Search for the cell housing the specified text and yield its (X, Y) center coordinate. 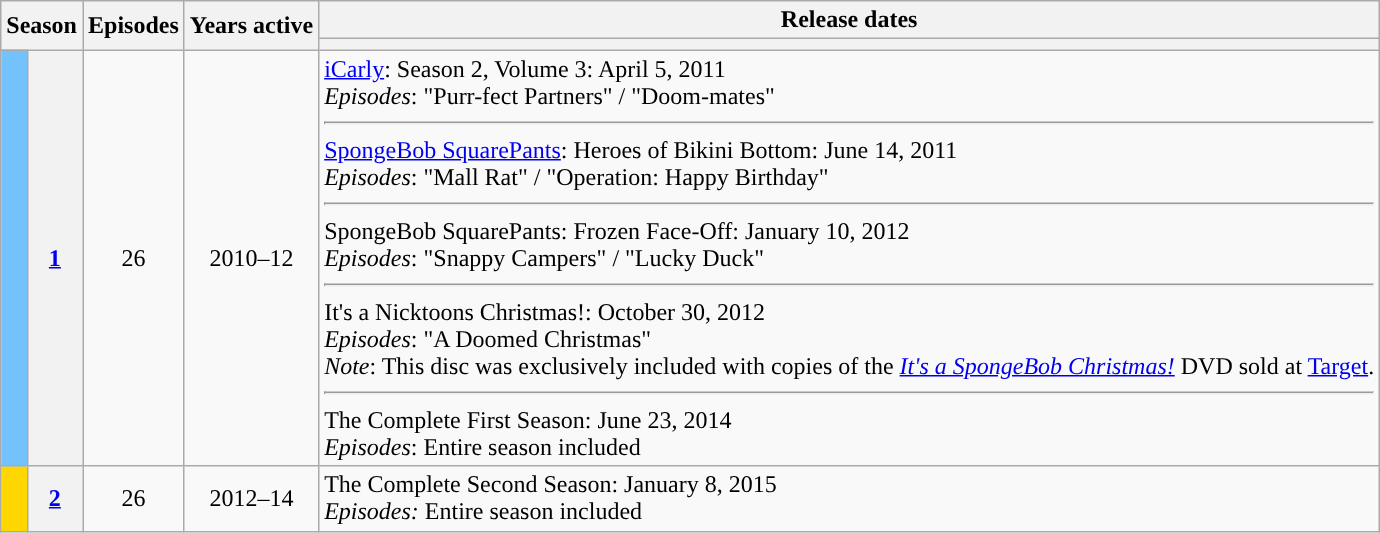
Years active (251, 26)
2 (54, 498)
Release dates (850, 20)
Episodes (133, 26)
2010–12 (251, 258)
The Complete Second Season: January 8, 2015Episodes: Entire season included (850, 498)
Season (42, 26)
1 (54, 258)
2012–14 (251, 498)
